Output the [X, Y] coordinate of the center of the cell containing the given text.  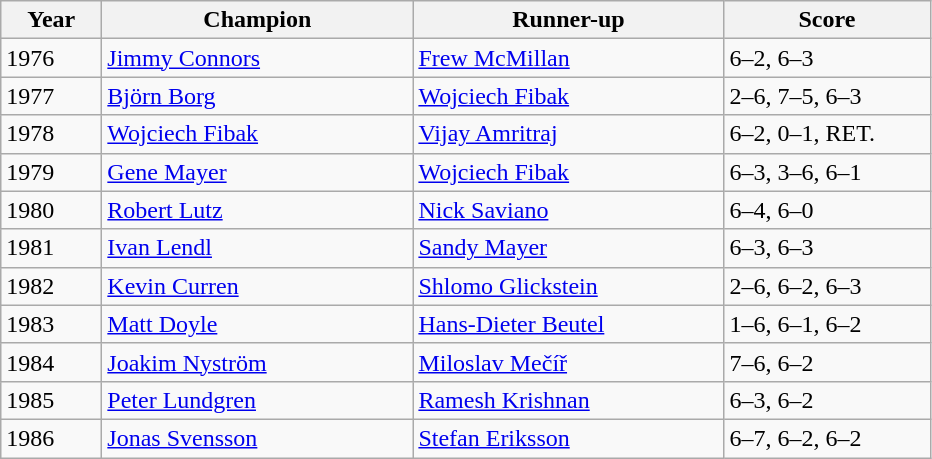
Shlomo Glickstein [568, 286]
Gene Mayer [258, 172]
1977 [52, 96]
1982 [52, 286]
Score [827, 20]
6–2, 6–3 [827, 58]
Sandy Mayer [568, 248]
Year [52, 20]
Jimmy Connors [258, 58]
Matt Doyle [258, 324]
Ivan Lendl [258, 248]
1976 [52, 58]
1981 [52, 248]
Joakim Nyström [258, 362]
2–6, 6–2, 6–3 [827, 286]
Nick Saviano [568, 210]
Ramesh Krishnan [568, 400]
Vijay Amritraj [568, 134]
Stefan Eriksson [568, 438]
6–3, 6–3 [827, 248]
Frew McMillan [568, 58]
1979 [52, 172]
Champion [258, 20]
Peter Lundgren [258, 400]
1984 [52, 362]
2–6, 7–5, 6–3 [827, 96]
1–6, 6–1, 6–2 [827, 324]
6–3, 3–6, 6–1 [827, 172]
1978 [52, 134]
6–7, 6–2, 6–2 [827, 438]
6–2, 0–1, RET. [827, 134]
Jonas Svensson [258, 438]
1985 [52, 400]
Robert Lutz [258, 210]
Hans-Dieter Beutel [568, 324]
Miloslav Mečíř [568, 362]
Kevin Curren [258, 286]
Björn Borg [258, 96]
1980 [52, 210]
7–6, 6–2 [827, 362]
6–4, 6–0 [827, 210]
Runner-up [568, 20]
1983 [52, 324]
6–3, 6–2 [827, 400]
1986 [52, 438]
